Locate the cell with the specified text and output its [X, Y] center coordinate. 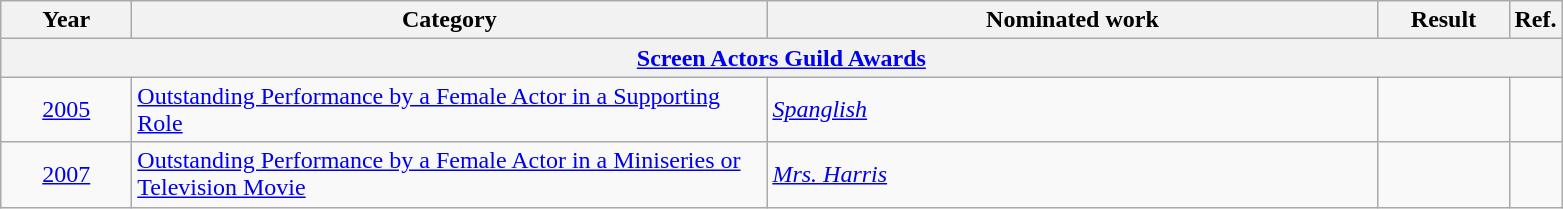
Result [1444, 20]
Category [450, 20]
Outstanding Performance by a Female Actor in a Miniseries or Television Movie [450, 174]
2005 [66, 110]
2007 [66, 174]
Screen Actors Guild Awards [782, 58]
Mrs. Harris [1072, 174]
Spanglish [1072, 110]
Ref. [1536, 20]
Outstanding Performance by a Female Actor in a Supporting Role [450, 110]
Nominated work [1072, 20]
Year [66, 20]
